Pinpoint the cell where the given text exists, returning its [X, Y] midpoint coordinate. 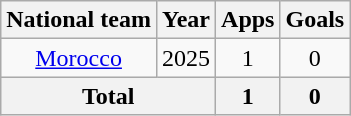
Goals [315, 20]
Year [186, 20]
2025 [186, 58]
Apps [248, 20]
Total [108, 96]
Morocco [79, 58]
National team [79, 20]
